Provide the [X, Y] coordinate of the cell's center where the given text is located.  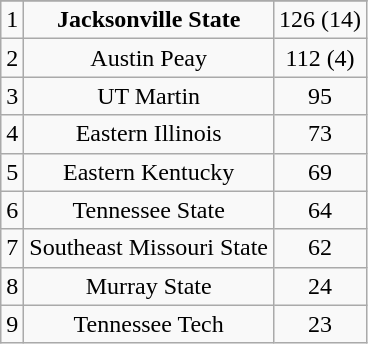
2 [12, 58]
3 [12, 96]
73 [320, 134]
6 [12, 210]
112 (4) [320, 58]
1 [12, 20]
Murray State [149, 286]
8 [12, 286]
Eastern Illinois [149, 134]
Jacksonville State [149, 20]
9 [12, 324]
4 [12, 134]
Tennessee State [149, 210]
95 [320, 96]
Eastern Kentucky [149, 172]
5 [12, 172]
UT Martin [149, 96]
64 [320, 210]
62 [320, 248]
69 [320, 172]
Southeast Missouri State [149, 248]
Austin Peay [149, 58]
23 [320, 324]
126 (14) [320, 20]
Tennessee Tech [149, 324]
24 [320, 286]
7 [12, 248]
